Search for the cell housing the specified text and yield its (x, y) center coordinate. 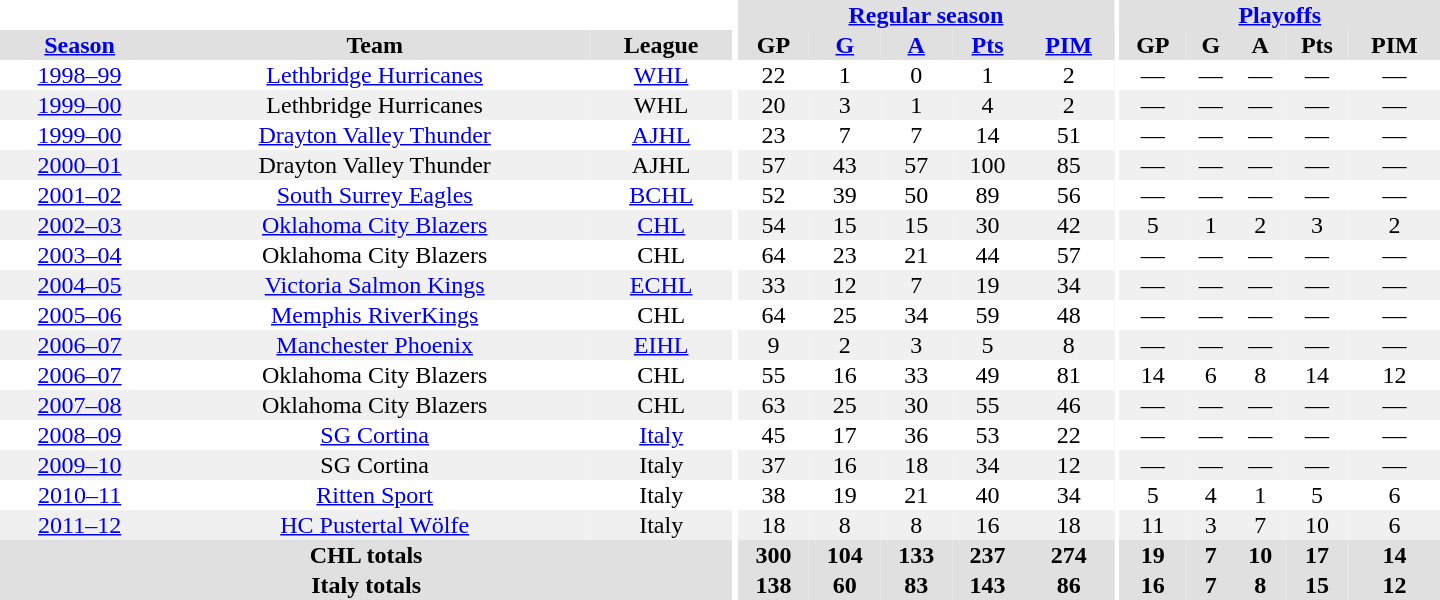
11 (1153, 525)
1998–99 (80, 75)
44 (988, 255)
100 (988, 165)
54 (774, 225)
Team (374, 45)
38 (774, 495)
2004–05 (80, 285)
2002–03 (80, 225)
51 (1068, 135)
ECHL (661, 285)
CHL totals (366, 555)
2005–06 (80, 315)
39 (844, 195)
2010–11 (80, 495)
HC Pustertal Wölfe (374, 525)
48 (1068, 315)
2009–10 (80, 465)
EIHL (661, 345)
104 (844, 555)
2008–09 (80, 435)
2000–01 (80, 165)
League (661, 45)
89 (988, 195)
2007–08 (80, 405)
274 (1068, 555)
20 (774, 105)
2011–12 (80, 525)
Victoria Salmon Kings (374, 285)
Season (80, 45)
Ritten Sport (374, 495)
60 (844, 585)
Italy totals (366, 585)
138 (774, 585)
45 (774, 435)
56 (1068, 195)
37 (774, 465)
81 (1068, 375)
50 (916, 195)
85 (1068, 165)
36 (916, 435)
59 (988, 315)
40 (988, 495)
133 (916, 555)
83 (916, 585)
53 (988, 435)
0 (916, 75)
Manchester Phoenix (374, 345)
42 (1068, 225)
South Surrey Eagles (374, 195)
237 (988, 555)
63 (774, 405)
Playoffs (1280, 15)
2001–02 (80, 195)
9 (774, 345)
86 (1068, 585)
300 (774, 555)
Memphis RiverKings (374, 315)
2003–04 (80, 255)
BCHL (661, 195)
46 (1068, 405)
52 (774, 195)
143 (988, 585)
Regular season (926, 15)
49 (988, 375)
43 (844, 165)
